Return the (X, Y) coordinate for the center point of the cell that contains the specified text.  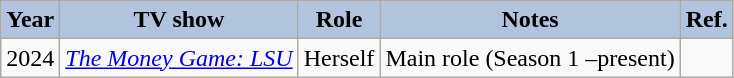
2024 (30, 58)
Herself (339, 58)
TV show (179, 20)
Role (339, 20)
Notes (530, 20)
Main role (Season 1 –present) (530, 58)
The Money Game: LSU (179, 58)
Year (30, 20)
Ref. (706, 20)
